Determine the (X, Y) coordinate at the center of the cell enclosing the given text.  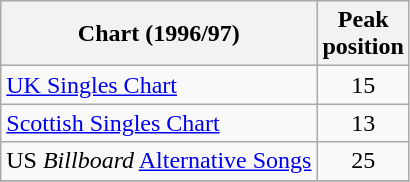
Scottish Singles Chart (159, 123)
15 (363, 85)
US Billboard Alternative Songs (159, 161)
Chart (1996/97) (159, 34)
UK Singles Chart (159, 85)
13 (363, 123)
Peak position (363, 34)
25 (363, 161)
